Extract the (X, Y) coordinate from the center of the cell holding the provided text.  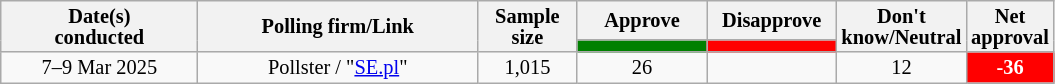
Don't know/Neutral (902, 26)
Approve (642, 20)
26 (642, 68)
7–9 Mar 2025 (100, 68)
1,015 (528, 68)
Net approval (1010, 26)
12 (902, 68)
Polling firm/Link (338, 26)
Disapprove (772, 20)
Sample size (528, 26)
Date(s)conducted (100, 26)
-36 (1010, 68)
Pollster / "SE.pl" (338, 68)
